Return [x, y] of the center of cell containing provided text 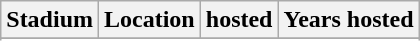
hosted [239, 20]
Years hosted [348, 20]
Location [150, 20]
Stadium [50, 20]
